For the text-containing cell, return its midpoint in [X, Y] coordinate format. 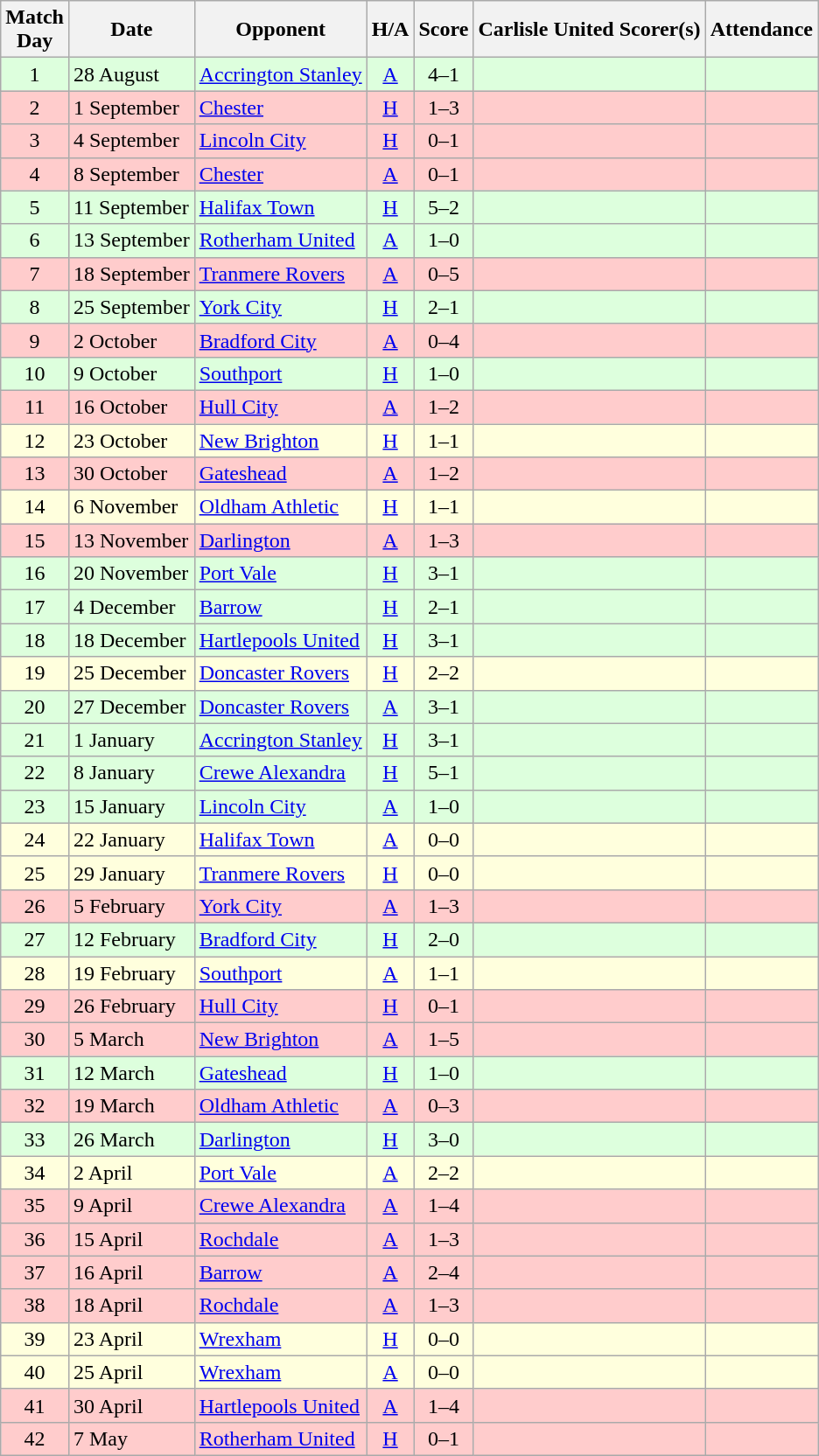
8 January [131, 773]
25 April [131, 1372]
25 [35, 873]
13 September [131, 240]
27 [35, 939]
16 April [131, 1272]
20 November [131, 574]
21 [35, 740]
28 [35, 973]
26 March [131, 1139]
2–0 [444, 939]
6 November [131, 507]
5 February [131, 906]
24 [35, 839]
0–4 [444, 340]
32 [35, 1106]
23 April [131, 1339]
13 [35, 474]
15 April [131, 1239]
28 August [131, 74]
30 [35, 1040]
38 [35, 1306]
2–4 [444, 1272]
36 [35, 1239]
15 January [131, 806]
Score [444, 30]
14 [35, 507]
42 [35, 1439]
39 [35, 1339]
30 April [131, 1405]
25 December [131, 673]
19 [35, 673]
18 December [131, 640]
33 [35, 1139]
8 [35, 307]
22 January [131, 839]
3–0 [444, 1139]
29 [35, 1007]
29 January [131, 873]
11 [35, 407]
5–1 [444, 773]
0–5 [444, 274]
20 [35, 707]
35 [35, 1206]
10 [35, 373]
19 February [131, 973]
8 September [131, 174]
2 [35, 108]
5 March [131, 1040]
11 September [131, 207]
1–5 [444, 1040]
0–3 [444, 1106]
23 [35, 806]
4 [35, 174]
H/A [390, 30]
30 October [131, 474]
34 [35, 1173]
23 October [131, 440]
37 [35, 1272]
18 [35, 640]
Date [131, 30]
4 September [131, 141]
1 [35, 74]
25 September [131, 307]
13 November [131, 540]
3 [35, 141]
12 February [131, 939]
9 October [131, 373]
1 January [131, 740]
2 October [131, 340]
9 [35, 340]
7 May [131, 1439]
2 April [131, 1173]
41 [35, 1405]
15 [35, 540]
18 April [131, 1306]
19 March [131, 1106]
5–2 [444, 207]
26 [35, 906]
6 [35, 240]
27 December [131, 707]
17 [35, 607]
40 [35, 1372]
Attendance [761, 30]
9 April [131, 1206]
18 September [131, 274]
Match Day [35, 30]
12 [35, 440]
16 October [131, 407]
4–1 [444, 74]
1 September [131, 108]
Carlisle United Scorer(s) [590, 30]
5 [35, 207]
22 [35, 773]
7 [35, 274]
Opponent [280, 30]
16 [35, 574]
26 February [131, 1007]
31 [35, 1073]
12 March [131, 1073]
4 December [131, 607]
